Provide the (x, y) coordinate of the cell's center where the given text is located.  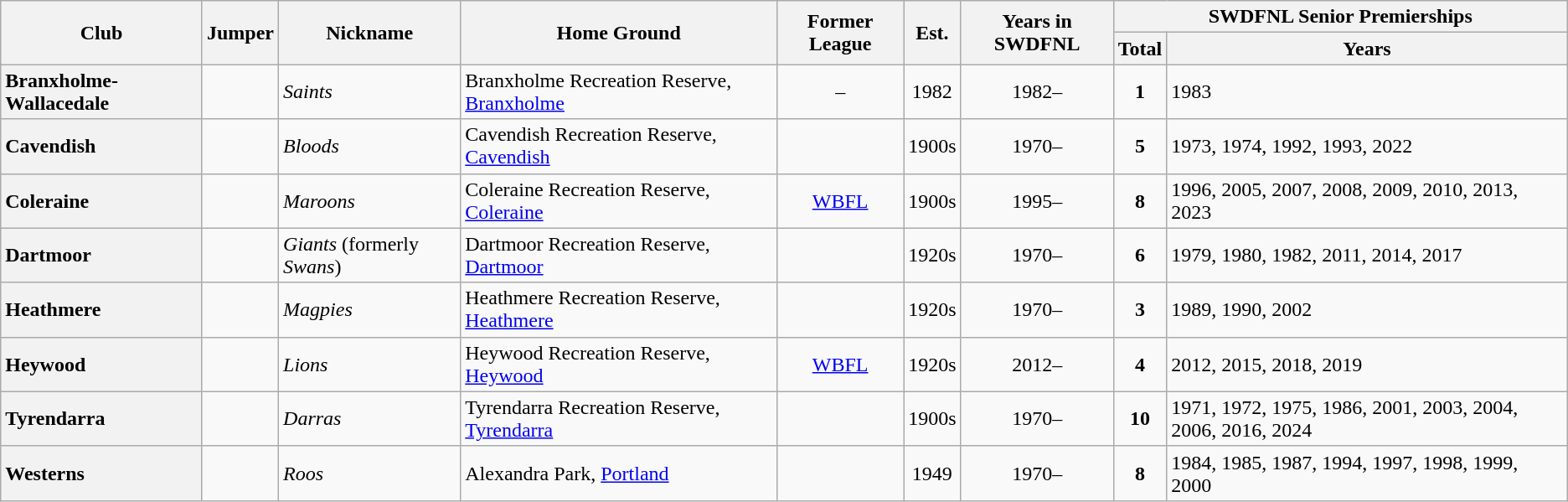
Branxholme Recreation Reserve, Branxholme (619, 92)
2012– (1037, 364)
Home Ground (619, 33)
Lions (370, 364)
1 (1140, 92)
Years in SWDFNL (1037, 33)
Dartmoor (102, 255)
1949 (932, 473)
Est. (932, 33)
1982– (1037, 92)
1983 (1367, 92)
Club (102, 33)
Heathmere Recreation Reserve, Heathmere (619, 310)
Heywood Recreation Reserve, Heywood (619, 364)
3 (1140, 310)
1989, 1990, 2002 (1367, 310)
4 (1140, 364)
1996, 2005, 2007, 2008, 2009, 2010, 2013, 2023 (1367, 201)
Saints (370, 92)
Bloods (370, 146)
Years (1367, 49)
6 (1140, 255)
1995– (1037, 201)
2012, 2015, 2018, 2019 (1367, 364)
Cavendish (102, 146)
Nickname (370, 33)
Roos (370, 473)
Alexandra Park, Portland (619, 473)
Tyrendarra Recreation Reserve, Tyrendarra (619, 419)
– (841, 92)
Giants (formerly Swans) (370, 255)
Magpies (370, 310)
1971, 1972, 1975, 1986, 2001, 2003, 2004, 2006, 2016, 2024 (1367, 419)
Former League (841, 33)
Heathmere (102, 310)
Tyrendarra (102, 419)
1982 (932, 92)
1979, 1980, 1982, 2011, 2014, 2017 (1367, 255)
Jumper (240, 33)
10 (1140, 419)
Darras (370, 419)
Total (1140, 49)
Branxholme-Wallacedale (102, 92)
5 (1140, 146)
Maroons (370, 201)
Cavendish Recreation Reserve, Cavendish (619, 146)
Coleraine Recreation Reserve, Coleraine (619, 201)
1984, 1985, 1987, 1994, 1997, 1998, 1999, 2000 (1367, 473)
Westerns (102, 473)
Dartmoor Recreation Reserve, Dartmoor (619, 255)
1973, 1974, 1992, 1993, 2022 (1367, 146)
Coleraine (102, 201)
SWDFNL Senior Premierships (1340, 17)
Heywood (102, 364)
